Locate the cell with the specified text and output its (x, y) center coordinate. 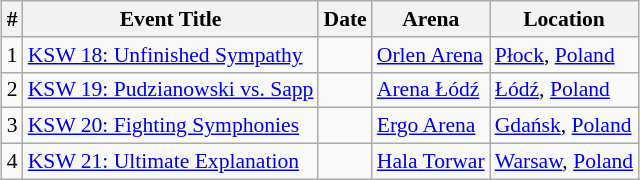
Łódź, Poland (564, 90)
Warsaw, Poland (564, 162)
KSW 21: Ultimate Explanation (171, 162)
Event Title (171, 19)
Orlen Arena (431, 55)
# (12, 19)
KSW 18: Unfinished Sympathy (171, 55)
KSW 20: Fighting Symphonies (171, 126)
Date (344, 19)
Arena Łódź (431, 90)
3 (12, 126)
2 (12, 90)
4 (12, 162)
Location (564, 19)
Ergo Arena (431, 126)
Gdańsk, Poland (564, 126)
1 (12, 55)
Arena (431, 19)
Płock, Poland (564, 55)
Hala Torwar (431, 162)
KSW 19: Pudzianowski vs. Sapp (171, 90)
